Search for the cell housing the specified text and yield its (X, Y) center coordinate. 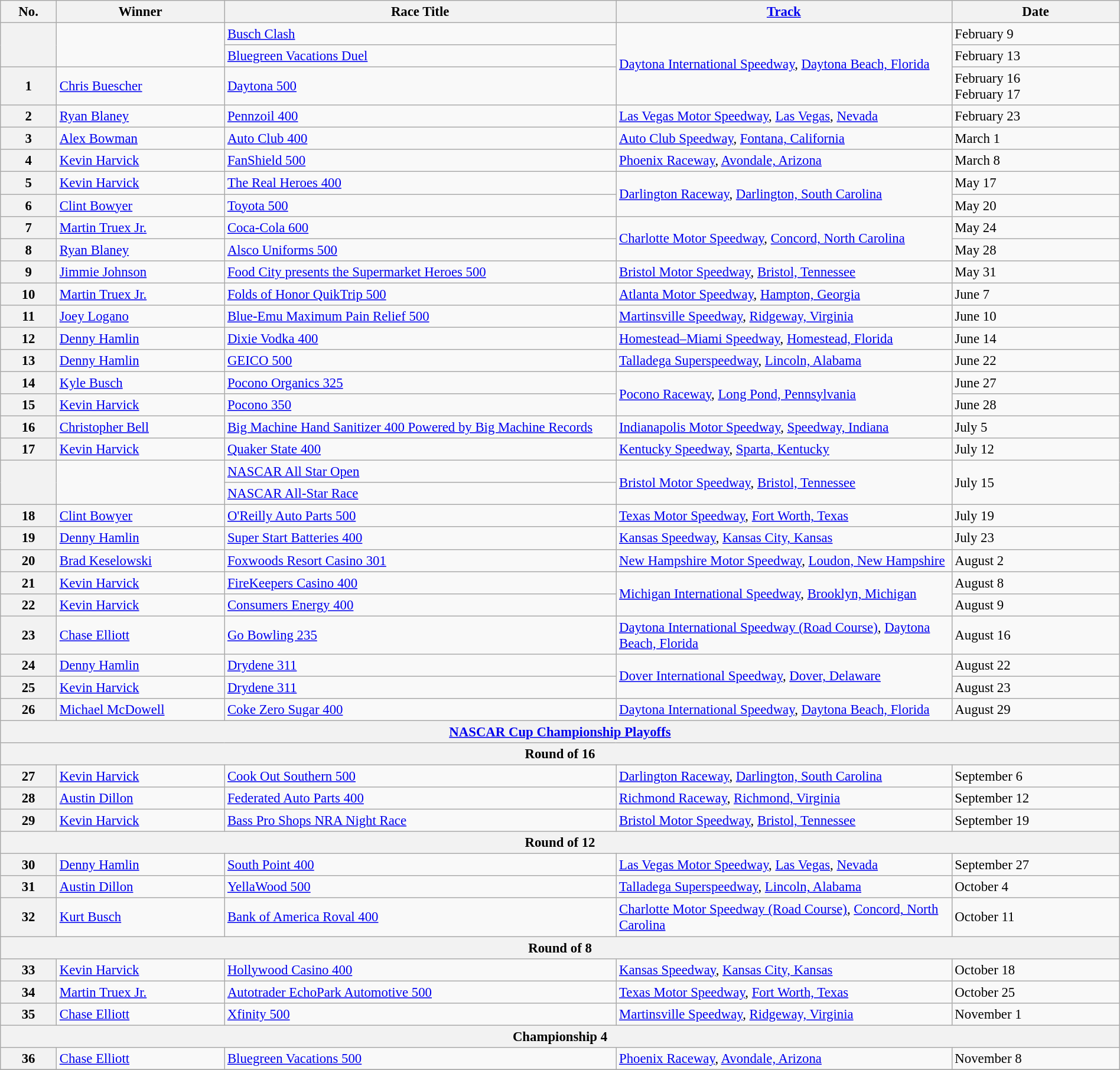
28 (28, 798)
June 28 (1036, 405)
Charlotte Motor Speedway (Road Course), Concord, North Carolina (784, 918)
February 16February 17 (1036, 86)
Pocono Raceway, Long Pond, Pennsylvania (784, 393)
October 11 (1036, 918)
Go Bowling 235 (421, 635)
6 (28, 205)
5 (28, 183)
Pocono 350 (421, 405)
Brad Keselowski (140, 560)
Coca-Cola 600 (421, 227)
May 24 (1036, 227)
The Real Heroes 400 (421, 183)
11 (28, 317)
18 (28, 516)
FanShield 500 (421, 161)
Indianapolis Motor Speedway, Speedway, Indiana (784, 428)
31 (28, 888)
Busch Clash (421, 34)
4 (28, 161)
September 6 (1036, 777)
16 (28, 428)
35 (28, 1014)
September 12 (1036, 798)
September 19 (1036, 821)
Toyota 500 (421, 205)
Daytona 500 (421, 86)
Daytona International Speedway (Road Course), Daytona Beach, Florida (784, 635)
3 (28, 139)
June 7 (1036, 294)
Kyle Busch (140, 383)
13 (28, 361)
Round of 16 (560, 754)
March 8 (1036, 161)
October 4 (1036, 888)
33 (28, 970)
22 (28, 605)
Folds of Honor QuikTrip 500 (421, 294)
30 (28, 865)
June 10 (1036, 317)
August 9 (1036, 605)
July 15 (1036, 483)
17 (28, 449)
Quaker State 400 (421, 449)
Big Machine Hand Sanitizer 400 Powered by Big Machine Records (421, 428)
NASCAR All Star Open (421, 472)
Dixie Vodka 400 (421, 338)
FireKeepers Casino 400 (421, 583)
Joey Logano (140, 317)
October 25 (1036, 992)
June 22 (1036, 361)
15 (28, 405)
November 8 (1036, 1059)
12 (28, 338)
10 (28, 294)
19 (28, 539)
Alsco Uniforms 500 (421, 250)
Michigan International Speedway, Brooklyn, Michigan (784, 594)
Date (1036, 12)
Richmond Raceway, Richmond, Virginia (784, 798)
Super Start Batteries 400 (421, 539)
Bass Pro Shops NRA Night Race (421, 821)
Food City presents the Supermarket Heroes 500 (421, 272)
Atlanta Motor Speedway, Hampton, Georgia (784, 294)
9 (28, 272)
Round of 8 (560, 948)
8 (28, 250)
South Point 400 (421, 865)
November 1 (1036, 1014)
NASCAR Cup Championship Playoffs (560, 732)
October 18 (1036, 970)
May 20 (1036, 205)
Bluegreen Vacations Duel (421, 56)
Kurt Busch (140, 918)
August 8 (1036, 583)
27 (28, 777)
Race Title (421, 12)
Bank of America Roval 400 (421, 918)
14 (28, 383)
23 (28, 635)
May 31 (1036, 272)
20 (28, 560)
July 12 (1036, 449)
July 5 (1036, 428)
No. (28, 12)
Track (784, 12)
26 (28, 710)
Winner (140, 12)
Chris Buescher (140, 86)
Autotrader EchoPark Automotive 500 (421, 992)
February 13 (1036, 56)
29 (28, 821)
August 2 (1036, 560)
25 (28, 687)
Alex Bowman (140, 139)
Auto Club Speedway, Fontana, California (784, 139)
1 (28, 86)
May 28 (1036, 250)
24 (28, 666)
Pocono Organics 325 (421, 383)
36 (28, 1059)
Coke Zero Sugar 400 (421, 710)
August 22 (1036, 666)
Dover International Speedway, Dover, Delaware (784, 677)
YellaWood 500 (421, 888)
2 (28, 116)
Kentucky Speedway, Sparta, Kentucky (784, 449)
March 1 (1036, 139)
June 14 (1036, 338)
Bluegreen Vacations 500 (421, 1059)
34 (28, 992)
Blue-Emu Maximum Pain Relief 500 (421, 317)
GEICO 500 (421, 361)
Auto Club 400 (421, 139)
August 16 (1036, 635)
May 17 (1036, 183)
August 23 (1036, 687)
Federated Auto Parts 400 (421, 798)
Consumers Energy 400 (421, 605)
June 27 (1036, 383)
7 (28, 227)
Michael McDowell (140, 710)
Hollywood Casino 400 (421, 970)
32 (28, 918)
July 19 (1036, 516)
NASCAR All-Star Race (421, 494)
21 (28, 583)
Championship 4 (560, 1036)
Homestead–Miami Speedway, Homestead, Florida (784, 338)
Charlotte Motor Speedway, Concord, North Carolina (784, 239)
August 29 (1036, 710)
July 23 (1036, 539)
Christopher Bell (140, 428)
New Hampshire Motor Speedway, Loudon, New Hampshire (784, 560)
Foxwoods Resort Casino 301 (421, 560)
February 23 (1036, 116)
September 27 (1036, 865)
Cook Out Southern 500 (421, 777)
February 9 (1036, 34)
O'Reilly Auto Parts 500 (421, 516)
Round of 12 (560, 843)
Xfinity 500 (421, 1014)
Pennzoil 400 (421, 116)
Jimmie Johnson (140, 272)
